Capture the cell that displays the provided text and extract its (x, y) central coordinate. 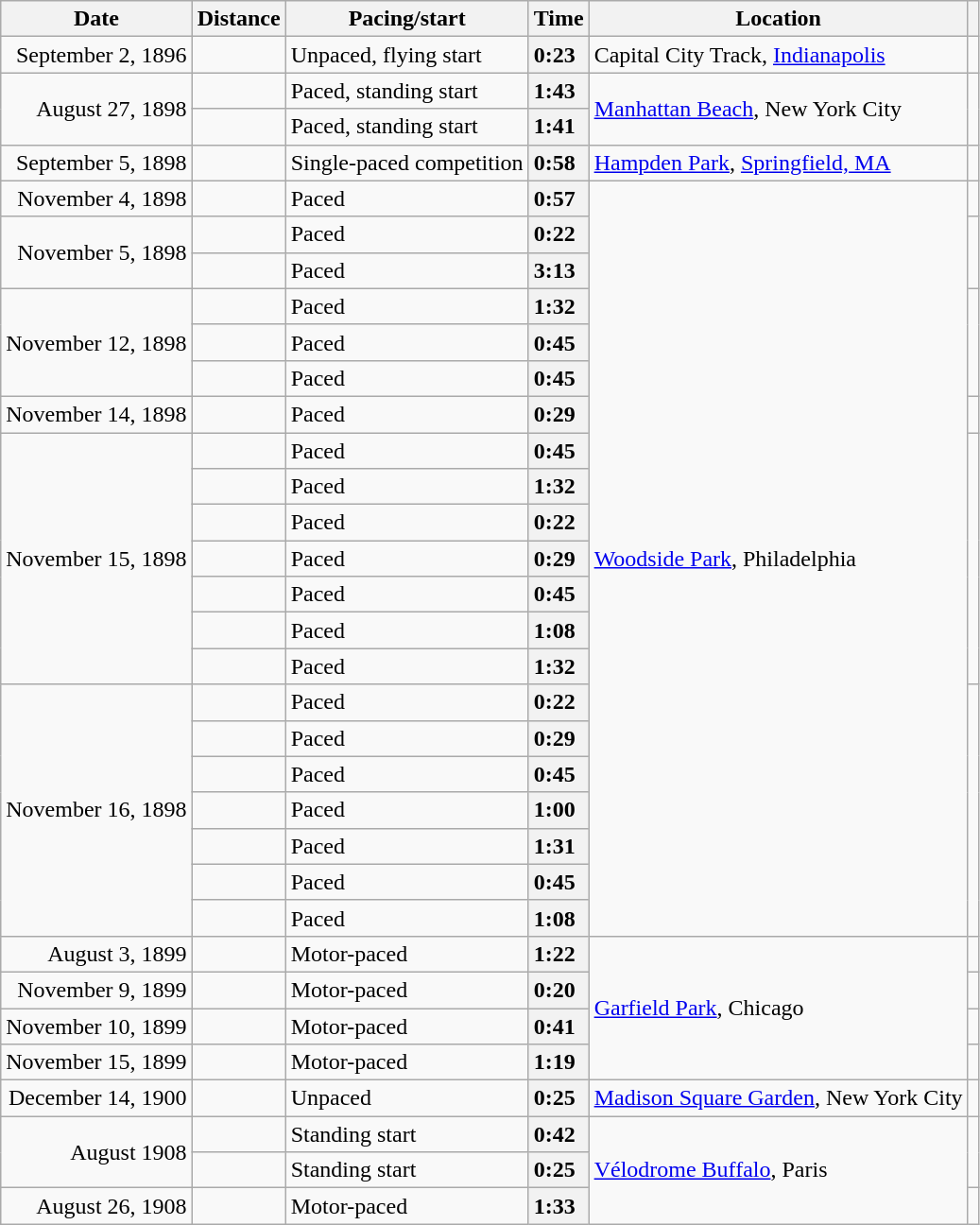
1:43 (559, 91)
Single-paced competition (406, 163)
1:22 (559, 954)
Capital City Track, Indianapolis (779, 55)
0:23 (559, 55)
1:31 (559, 846)
November 15, 1898 (96, 559)
August 3, 1899 (96, 954)
September 5, 1898 (96, 163)
August 27, 1898 (96, 109)
0:41 (559, 1026)
September 2, 1896 (96, 55)
August 26, 1908 (96, 1206)
Manhattan Beach, New York City (779, 109)
November 15, 1899 (96, 1062)
November 4, 1898 (96, 198)
December 14, 1900 (96, 1098)
Unpaced, flying start (406, 55)
Time (559, 19)
0:58 (559, 163)
November 10, 1899 (96, 1026)
November 14, 1898 (96, 414)
November 16, 1898 (96, 810)
Pacing/start (406, 19)
Vélodrome Buffalo, Paris (779, 1170)
3:13 (559, 270)
Hampden Park, Springfield, MA (779, 163)
1:41 (559, 127)
Garfield Park, Chicago (779, 1008)
0:20 (559, 990)
November 12, 1898 (96, 342)
1:19 (559, 1062)
Date (96, 19)
Madison Square Garden, New York City (779, 1098)
0:57 (559, 198)
August 1908 (96, 1152)
November 5, 1898 (96, 252)
November 9, 1899 (96, 990)
1:33 (559, 1206)
Distance (238, 19)
Woodside Park, Philadelphia (779, 558)
Location (779, 19)
1:00 (559, 810)
Unpaced (406, 1098)
0:42 (559, 1134)
